Identify which cell holds the provided text, then report its [X, Y] central coordinate. 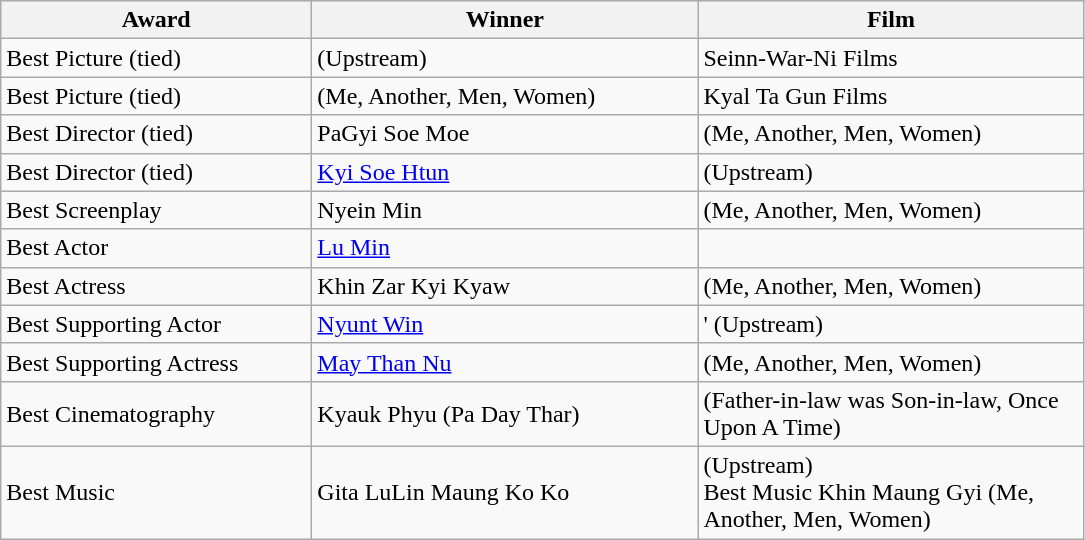
(Father-in-law was Son-in-law, Once Upon A Time) [891, 414]
Kyauk Phyu (Pa Day Thar) [505, 414]
Lu Min [505, 248]
Best Supporting Actor [156, 324]
Best Actress [156, 286]
Best Actor [156, 248]
Khin Zar Kyi Kyaw [505, 286]
(Upstream)Best Music Khin Maung Gyi (Me, Another, Men, Women) [891, 492]
Best Cinematography [156, 414]
Film [891, 20]
Gita LuLin Maung Ko Ko [505, 492]
' (Upstream) [891, 324]
Winner [505, 20]
Kyal Ta Gun Films [891, 96]
PaGyi Soe Moe [505, 134]
Kyi Soe Htun [505, 172]
Best Music [156, 492]
Best Supporting Actress [156, 362]
Award [156, 20]
Nyunt Win [505, 324]
Best Screenplay [156, 210]
Nyein Min [505, 210]
May Than Nu [505, 362]
Seinn-War-Ni Films [891, 58]
